Locate the cell with the specified text and output its (x, y) center coordinate. 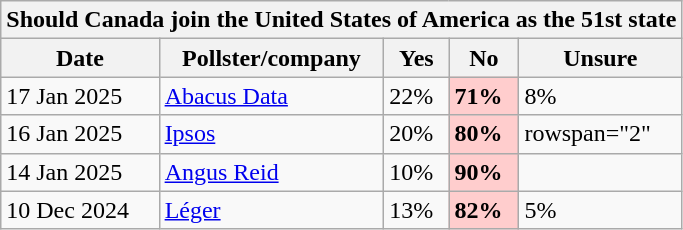
20% (416, 134)
80% (484, 134)
10% (416, 172)
No (484, 58)
8% (600, 96)
10 Dec 2024 (80, 210)
Ipsos (272, 134)
Unsure (600, 58)
5% (600, 210)
Should Canada join the United States of America as the 51st state (342, 20)
Pollster/company (272, 58)
Yes (416, 58)
90% (484, 172)
17 Jan 2025 (80, 96)
Date (80, 58)
16 Jan 2025 (80, 134)
Angus Reid (272, 172)
22% (416, 96)
71% (484, 96)
Abacus Data (272, 96)
14 Jan 2025 (80, 172)
82% (484, 210)
13% (416, 210)
rowspan="2" (600, 134)
Léger (272, 210)
